Scan for the cell matching the given text and deliver its [x, y] coordinate at center. 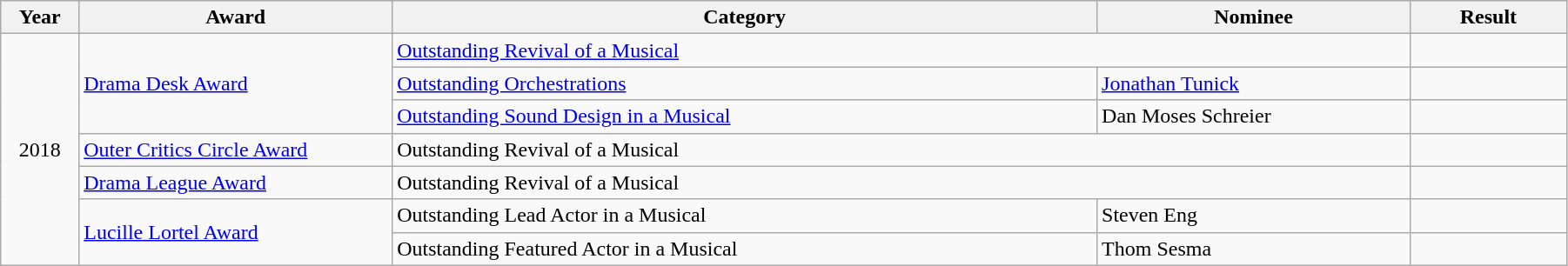
2018 [40, 150]
Steven Eng [1254, 216]
Award [236, 17]
Year [40, 17]
Outer Critics Circle Award [236, 150]
Outstanding Featured Actor in a Musical [745, 249]
Outstanding Lead Actor in a Musical [745, 216]
Result [1488, 17]
Thom Sesma [1254, 249]
Jonathan Tunick [1254, 83]
Drama League Award [236, 183]
Dan Moses Schreier [1254, 116]
Nominee [1254, 17]
Outstanding Orchestrations [745, 83]
Outstanding Sound Design in a Musical [745, 116]
Category [745, 17]
Drama Desk Award [236, 83]
Lucille Lortel Award [236, 232]
